For the text-containing cell, return its midpoint in (x, y) coordinate format. 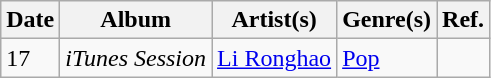
Album (136, 20)
Ref. (464, 20)
17 (30, 58)
Artist(s) (274, 20)
Date (30, 20)
iTunes Session (136, 58)
Li Ronghao (274, 58)
Pop (387, 58)
Genre(s) (387, 20)
